Scan for the cell matching the given text and deliver its [X, Y] coordinate at center. 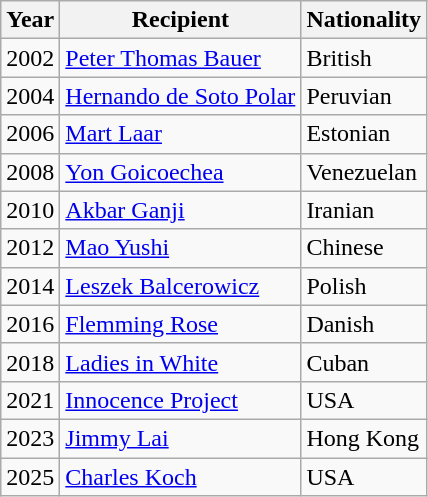
Flemming Rose [180, 324]
British [364, 58]
Chinese [364, 248]
2006 [30, 134]
Yon Goicoechea [180, 172]
Cuban [364, 362]
2012 [30, 248]
2025 [30, 477]
2010 [30, 210]
Ladies in White [180, 362]
Hernando de Soto Polar [180, 96]
Venezuelan [364, 172]
2002 [30, 58]
2014 [30, 286]
Iranian [364, 210]
Innocence Project [180, 400]
Nationality [364, 20]
Hong Kong [364, 438]
Mao Yushi [180, 248]
Akbar Ganji [180, 210]
2021 [30, 400]
Estonian [364, 134]
2016 [30, 324]
Year [30, 20]
Danish [364, 324]
Polish [364, 286]
Recipient [180, 20]
Leszek Balcerowicz [180, 286]
Peter Thomas Bauer [180, 58]
2004 [30, 96]
Mart Laar [180, 134]
2008 [30, 172]
2018 [30, 362]
Peruvian [364, 96]
2023 [30, 438]
Jimmy Lai [180, 438]
Charles Koch [180, 477]
